Provide the (X, Y) coordinate of the cell's center where the given text is located.  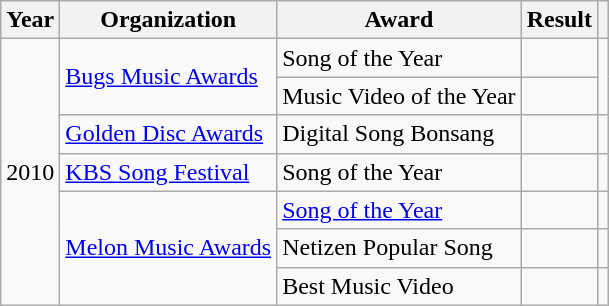
Best Music Video (399, 286)
Year (30, 20)
2010 (30, 172)
Bugs Music Awards (168, 77)
Award (399, 20)
Digital Song Bonsang (399, 134)
Golden Disc Awards (168, 134)
Organization (168, 20)
Netizen Popular Song (399, 248)
Result (559, 20)
KBS Song Festival (168, 172)
Melon Music Awards (168, 248)
Music Video of the Year (399, 96)
